Locate the cell with the specified text and output its (x, y) center coordinate. 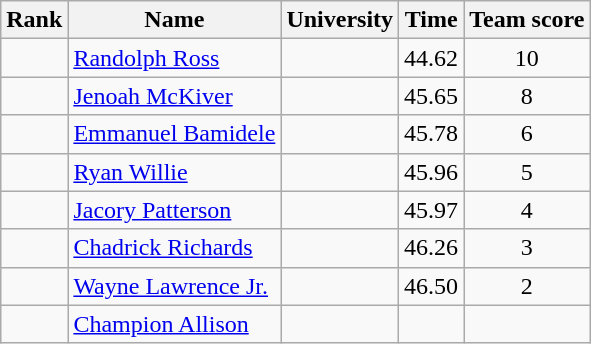
45.97 (432, 210)
Randolph Ross (174, 58)
6 (527, 134)
University (340, 20)
Chadrick Richards (174, 248)
3 (527, 248)
Jacory Patterson (174, 210)
45.96 (432, 172)
Rank (34, 20)
Ryan Willie (174, 172)
45.78 (432, 134)
Team score (527, 20)
Champion Allison (174, 324)
Name (174, 20)
Wayne Lawrence Jr. (174, 286)
45.65 (432, 96)
Time (432, 20)
Jenoah McKiver (174, 96)
8 (527, 96)
2 (527, 286)
46.50 (432, 286)
44.62 (432, 58)
46.26 (432, 248)
5 (527, 172)
Emmanuel Bamidele (174, 134)
4 (527, 210)
10 (527, 58)
